For the text-containing cell, return its midpoint in (X, Y) coordinate format. 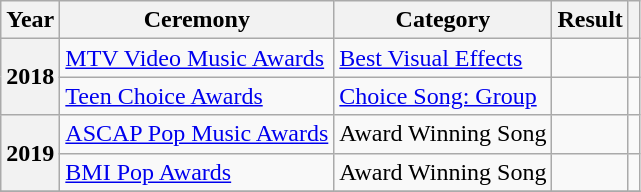
Best Visual Effects (443, 58)
BMI Pop Awards (197, 172)
Result (590, 20)
Ceremony (197, 20)
Year (30, 20)
2019 (30, 153)
Choice Song: Group (443, 96)
MTV Video Music Awards (197, 58)
Teen Choice Awards (197, 96)
ASCAP Pop Music Awards (197, 134)
2018 (30, 77)
Category (443, 20)
